Locate the cell with the specified text and output its [X, Y] center coordinate. 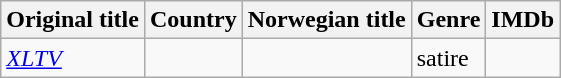
satire [448, 58]
Original title [73, 20]
Genre [448, 20]
Country [193, 20]
XLTV [73, 58]
Norwegian title [326, 20]
IMDb [523, 20]
